Search for the cell housing the specified text and yield its [x, y] center coordinate. 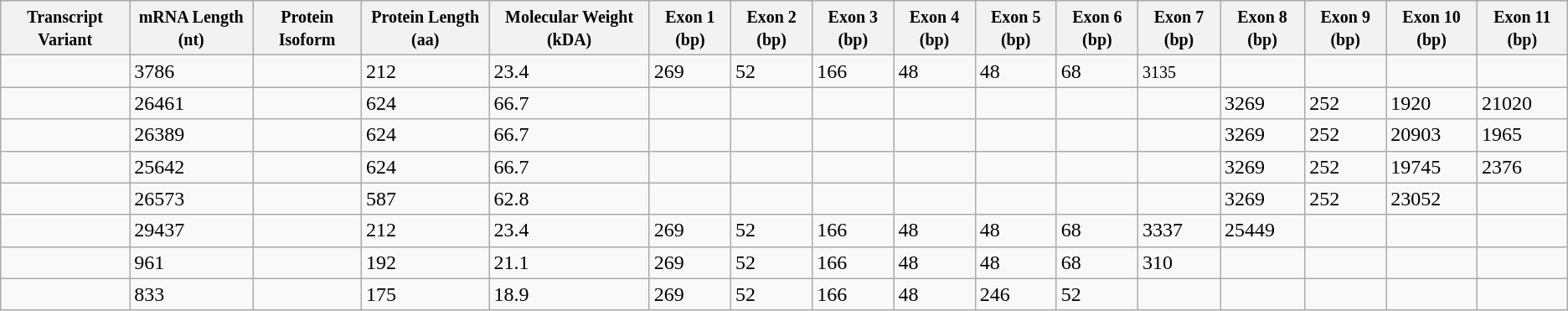
29437 [191, 231]
961 [191, 262]
19745 [1432, 167]
192 [426, 262]
833 [191, 294]
Exon 4 (bp) [935, 29]
Exon 7 (bp) [1179, 29]
Exon 2 (bp) [772, 29]
Protein Length (aa) [426, 29]
Exon 3 (bp) [853, 29]
18.9 [570, 294]
3337 [1179, 231]
25449 [1263, 231]
62.8 [570, 199]
587 [426, 199]
3135 [1179, 71]
310 [1179, 262]
23052 [1432, 199]
mRNA Length (nt) [191, 29]
21.1 [570, 262]
175 [426, 294]
Exon 1 (bp) [690, 29]
1965 [1522, 135]
Exon 6 (bp) [1097, 29]
Transcript Variant [65, 29]
2376 [1522, 167]
26461 [191, 103]
Exon 8 (bp) [1263, 29]
Exon 11 (bp) [1522, 29]
Exon 5 (bp) [1015, 29]
Exon 10 (bp) [1432, 29]
246 [1015, 294]
Protein Isoform [307, 29]
25642 [191, 167]
3786 [191, 71]
20903 [1432, 135]
Molecular Weight (kDA) [570, 29]
Exon 9 (bp) [1345, 29]
1920 [1432, 103]
21020 [1522, 103]
26389 [191, 135]
26573 [191, 199]
